Output the [x, y] coordinate of the center of the cell containing the given text.  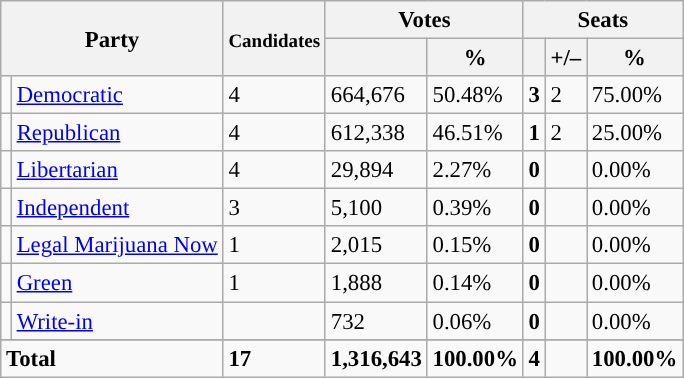
2,015 [376, 245]
Libertarian [117, 170]
Independent [117, 208]
2.27% [475, 170]
0.15% [475, 245]
75.00% [634, 95]
Democratic [117, 95]
Legal Marijuana Now [117, 245]
25.00% [634, 133]
Republican [117, 133]
Votes [424, 20]
1,888 [376, 283]
5,100 [376, 208]
29,894 [376, 170]
46.51% [475, 133]
Write-in [117, 321]
Party [112, 38]
732 [376, 321]
50.48% [475, 95]
0.06% [475, 321]
Candidates [274, 38]
+/– [566, 58]
Seats [602, 20]
17 [274, 358]
612,338 [376, 133]
0.14% [475, 283]
664,676 [376, 95]
1,316,643 [376, 358]
Total [112, 358]
Green [117, 283]
0.39% [475, 208]
